Capture the cell that displays the provided text and extract its [X, Y] central coordinate. 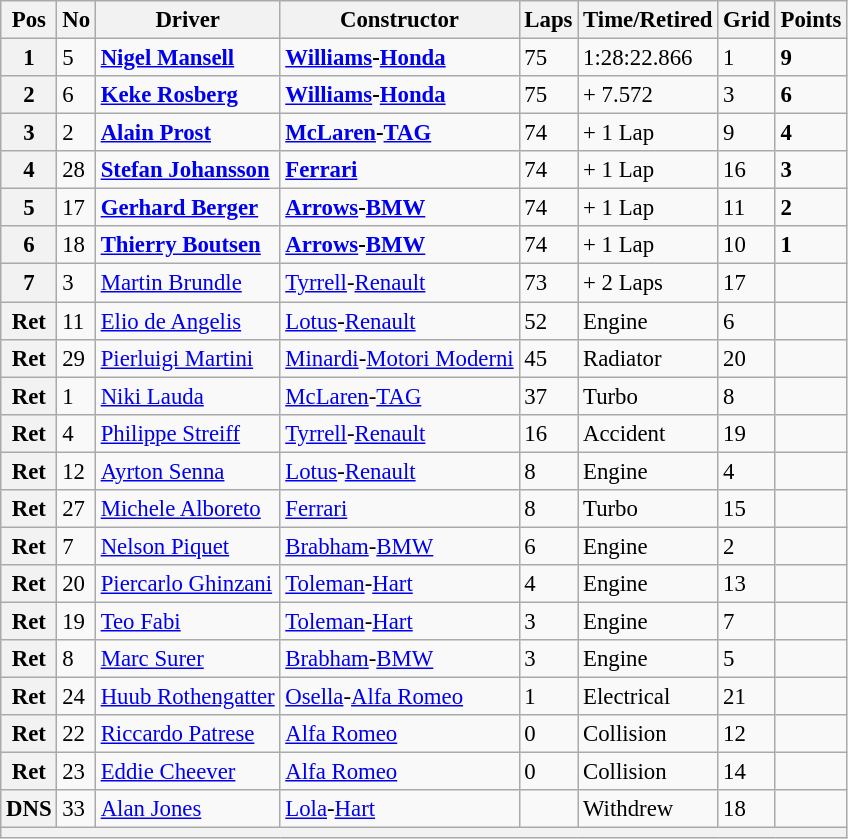
Constructor [400, 20]
73 [548, 283]
Pos [29, 20]
Thierry Boutsen [188, 245]
Philippe Streiff [188, 433]
Time/Retired [648, 20]
Gerhard Berger [188, 208]
Nelson Piquet [188, 546]
Lola-Hart [400, 809]
Eddie Cheever [188, 772]
Elio de Angelis [188, 321]
Driver [188, 20]
+ 2 Laps [648, 283]
Piercarlo Ghinzani [188, 584]
Points [810, 20]
Minardi-Motori Moderni [400, 358]
Michele Alboreto [188, 509]
1:28:22.866 [648, 58]
33 [76, 809]
21 [746, 697]
Laps [548, 20]
Ayrton Senna [188, 471]
No [76, 20]
Martin Brundle [188, 283]
27 [76, 509]
DNS [29, 809]
Radiator [648, 358]
Nigel Mansell [188, 58]
Osella-Alfa Romeo [400, 697]
52 [548, 321]
28 [76, 170]
Keke Rosberg [188, 95]
Grid [746, 20]
Alan Jones [188, 809]
10 [746, 245]
29 [76, 358]
Teo Fabi [188, 621]
Pierluigi Martini [188, 358]
14 [746, 772]
Marc Surer [188, 659]
Withdrew [648, 809]
Huub Rothengatter [188, 697]
Niki Lauda [188, 396]
22 [76, 734]
15 [746, 509]
13 [746, 584]
Stefan Johansson [188, 170]
24 [76, 697]
+ 7.572 [648, 95]
Accident [648, 433]
Riccardo Patrese [188, 734]
Electrical [648, 697]
37 [548, 396]
45 [548, 358]
Alain Prost [188, 133]
23 [76, 772]
